Find where the given text appears and provide that cell's center as (X, Y) coordinate. 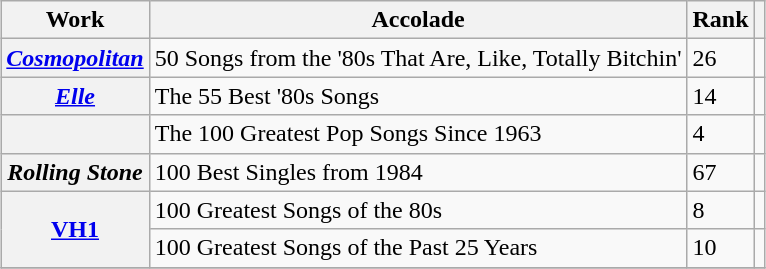
67 (720, 172)
14 (720, 96)
Rank (720, 20)
Elle (75, 96)
Accolade (418, 20)
100 Greatest Songs of the 80s (418, 210)
26 (720, 58)
8 (720, 210)
4 (720, 134)
100 Best Singles from 1984 (418, 172)
The 55 Best '80s Songs (418, 96)
50 Songs from the '80s That Are, Like, Totally Bitchin' (418, 58)
VH1 (75, 229)
Cosmopolitan (75, 58)
Work (75, 20)
10 (720, 248)
The 100 Greatest Pop Songs Since 1963 (418, 134)
100 Greatest Songs of the Past 25 Years (418, 248)
Rolling Stone (75, 172)
